Capture the cell that displays the provided text and extract its (X, Y) central coordinate. 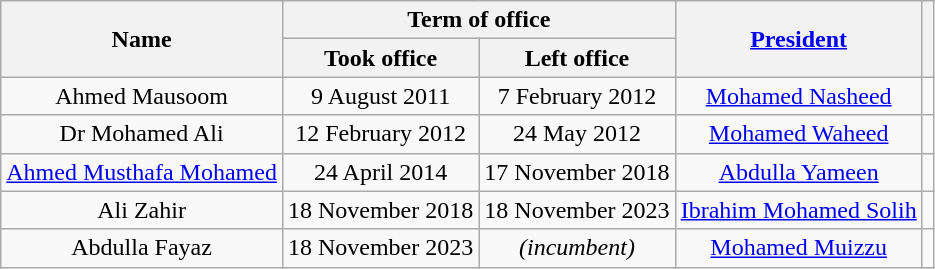
12 February 2012 (380, 134)
Mohamed Nasheed (798, 96)
Mohamed Waheed (798, 134)
Ibrahim Mohamed Solih (798, 210)
9 August 2011 (380, 96)
Dr Mohamed Ali (142, 134)
(incumbent) (577, 248)
24 May 2012 (577, 134)
18 November 2018 (380, 210)
Abdulla Fayaz (142, 248)
Name (142, 39)
Ahmed Mausoom (142, 96)
17 November 2018 (577, 172)
Left office (577, 58)
24 April 2014 (380, 172)
Took office (380, 58)
Ahmed Musthafa Mohamed (142, 172)
President (798, 39)
Mohamed Muizzu (798, 248)
Ali Zahir (142, 210)
Abdulla Yameen (798, 172)
7 February 2012 (577, 96)
Term of office (478, 20)
